From the cell containing the given text, extract its center point as [X, Y] coordinate. 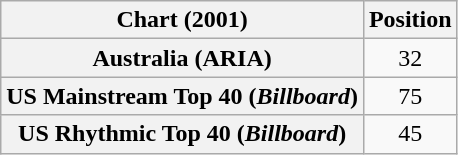
32 [410, 58]
Position [410, 20]
45 [410, 134]
US Mainstream Top 40 (Billboard) [182, 96]
US Rhythmic Top 40 (Billboard) [182, 134]
Chart (2001) [182, 20]
75 [410, 96]
Australia (ARIA) [182, 58]
